Return the [X, Y] coordinate for the center point of the cell that contains the specified text.  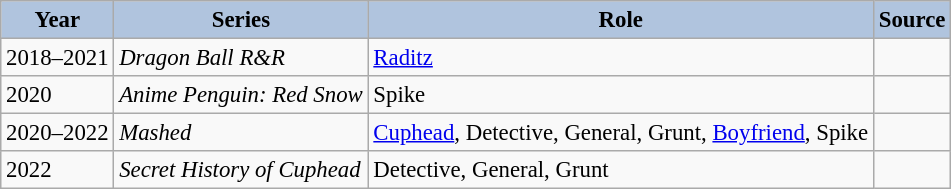
Dragon Ball R&R [241, 58]
Series [241, 20]
Spike [620, 95]
Role [620, 20]
2020–2022 [58, 133]
Cuphead, Detective, General, Grunt, Boyfriend, Spike [620, 133]
Anime Penguin: Red Snow [241, 95]
2018–2021 [58, 58]
Source [912, 20]
Mashed [241, 133]
Raditz [620, 58]
Year [58, 20]
2020 [58, 95]
2022 [58, 170]
Detective, General, Grunt [620, 170]
Secret History of Cuphead [241, 170]
